For the text-containing cell, return its midpoint in (X, Y) coordinate format. 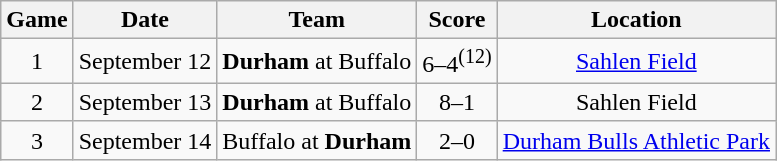
2–0 (457, 140)
Game (37, 20)
8–1 (457, 102)
September 14 (145, 140)
1 (37, 62)
Date (145, 20)
Score (457, 20)
September 13 (145, 102)
2 (37, 102)
6–4(12) (457, 62)
3 (37, 140)
September 12 (145, 62)
Team (317, 20)
Durham Bulls Athletic Park (636, 140)
Location (636, 20)
Buffalo at Durham (317, 140)
